Find where the given text appears and provide that cell's center as [x, y] coordinate. 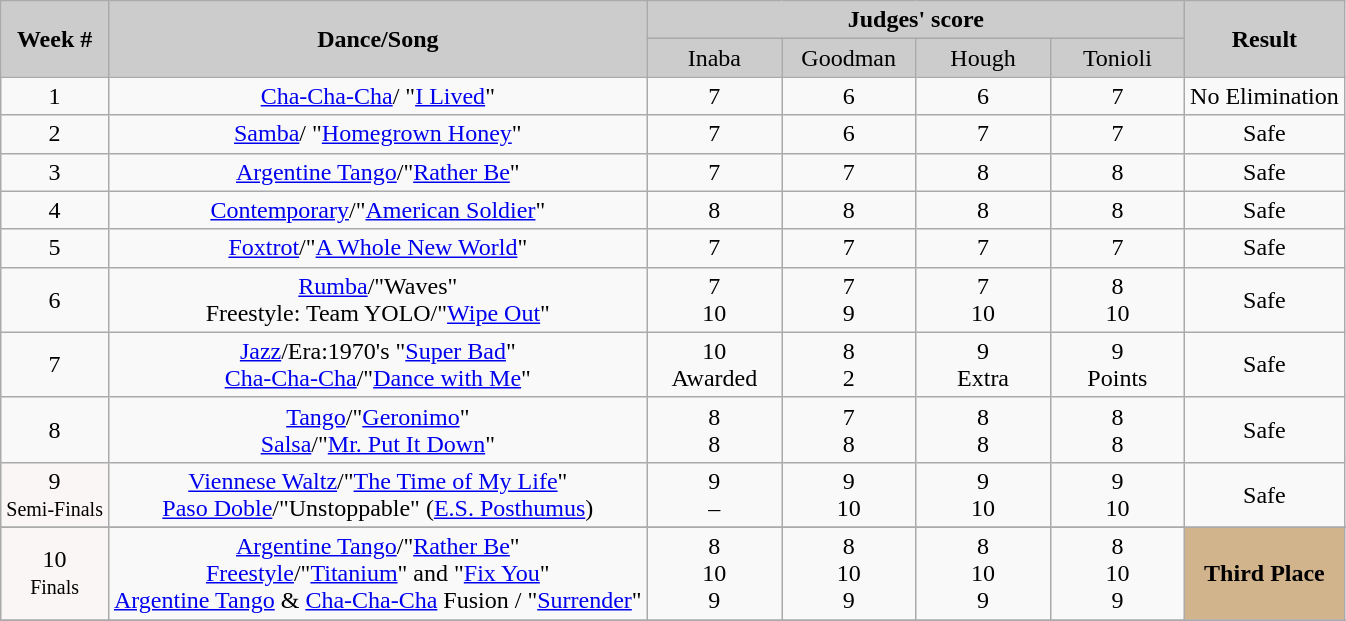
9Extra [983, 364]
Dance/Song [378, 39]
8 2 [849, 364]
Week # [55, 39]
88 [1117, 430]
1 [55, 96]
5 [55, 248]
Hough [983, 58]
Foxtrot/"A Whole New World" [378, 248]
9Points [1117, 364]
Contemporary/"American Soldier" [378, 210]
Goodman [849, 58]
10Finals [55, 573]
Tonioli [1117, 58]
Inaba [714, 58]
7 9 [849, 300]
3 [55, 172]
Judges' score [916, 20]
Argentine Tango/"Rather Be" Freestyle/"Titanium" and "Fix You" Argentine Tango & Cha-Cha-Cha Fusion / "Surrender" [378, 573]
10Awarded [714, 364]
2 [55, 134]
No Elimination [1265, 96]
Rumba/"Waves" Freestyle: Team YOLO/"Wipe Out" [378, 300]
9 – [714, 494]
Third Place [1265, 573]
Jazz/Era:1970's "Super Bad" Cha-Cha-Cha/"Dance with Me" [378, 364]
Argentine Tango/"Rather Be" [378, 172]
4 [55, 210]
Cha-Cha-Cha/ "I Lived" [378, 96]
7 8 [849, 430]
Samba/ "Homegrown Honey" [378, 134]
Viennese Waltz/"The Time of My Life" Paso Doble/"Unstoppable" (E.S. Posthumus) [378, 494]
Result [1265, 39]
Tango/"Geronimo" Salsa/"Mr. Put It Down" [378, 430]
9Semi-Finals [55, 494]
8 10 [1117, 300]
